Return [x, y] of the center of cell containing provided text 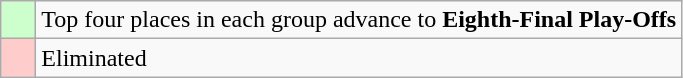
Top four places in each group advance to Eighth-Final Play-Offs [359, 20]
Eliminated [359, 58]
